Provide the [X, Y] coordinate of the cell's center where the given text is located.  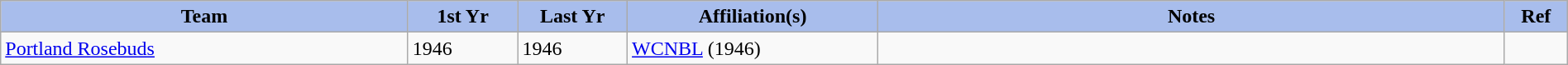
Ref [1536, 17]
1st Yr [463, 17]
Notes [1192, 17]
WCNBL (1946) [753, 48]
Last Yr [572, 17]
Portland Rosebuds [205, 48]
Affiliation(s) [753, 17]
Team [205, 17]
